Search for the cell housing the specified text and yield its [x, y] center coordinate. 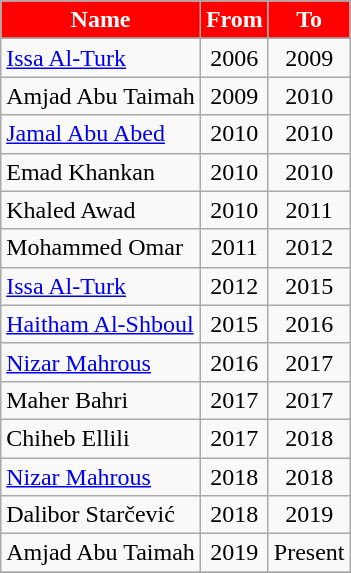
Dalibor Starčević [101, 515]
To [309, 20]
Jamal Abu Abed [101, 134]
Emad Khankan [101, 172]
Chiheb Ellili [101, 438]
From [234, 20]
Maher Bahri [101, 400]
2006 [234, 58]
Khaled Awad [101, 210]
Name [101, 20]
Haitham Al-Shboul [101, 324]
Present [309, 553]
Mohammed Omar [101, 248]
